Detect which cell encompasses the target text, then output its (X, Y) center coordinate. 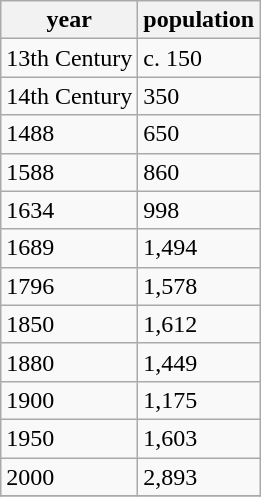
860 (199, 172)
1,612 (199, 324)
1634 (70, 210)
1488 (70, 134)
c. 150 (199, 58)
year (70, 20)
650 (199, 134)
1689 (70, 248)
1,449 (199, 362)
population (199, 20)
1900 (70, 400)
1796 (70, 286)
1950 (70, 438)
350 (199, 96)
1850 (70, 324)
2000 (70, 477)
13th Century (70, 58)
998 (199, 210)
1880 (70, 362)
1588 (70, 172)
1,494 (199, 248)
1,603 (199, 438)
2,893 (199, 477)
1,578 (199, 286)
1,175 (199, 400)
14th Century (70, 96)
